Extract the [x, y] coordinate from the center of the cell holding the provided text.  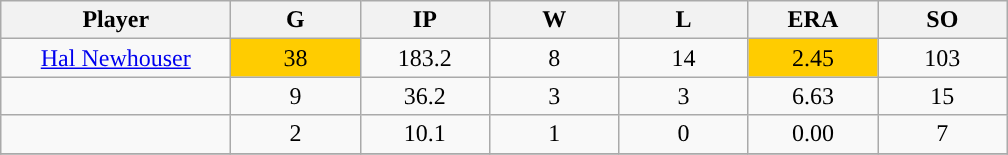
Player [116, 20]
G [296, 20]
L [684, 20]
0.00 [812, 134]
8 [554, 58]
W [554, 20]
SO [942, 20]
14 [684, 58]
6.63 [812, 96]
IP [424, 20]
2 [296, 134]
0 [684, 134]
103 [942, 58]
2.45 [812, 58]
Hal Newhouser [116, 58]
15 [942, 96]
38 [296, 58]
7 [942, 134]
183.2 [424, 58]
36.2 [424, 96]
1 [554, 134]
ERA [812, 20]
10.1 [424, 134]
9 [296, 96]
